Extract the [x, y] coordinate from the center of the cell holding the provided text.  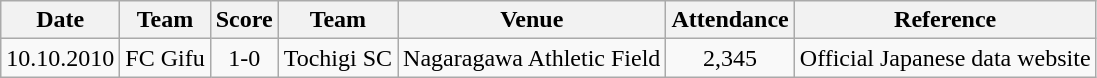
Nagaragawa Athletic Field [532, 58]
Venue [532, 20]
Official Japanese data website [945, 58]
1-0 [244, 58]
Attendance [730, 20]
FC Gifu [165, 58]
Score [244, 20]
Tochigi SC [338, 58]
2,345 [730, 58]
Reference [945, 20]
Date [60, 20]
10.10.2010 [60, 58]
